Search for the cell housing the specified text and yield its (X, Y) center coordinate. 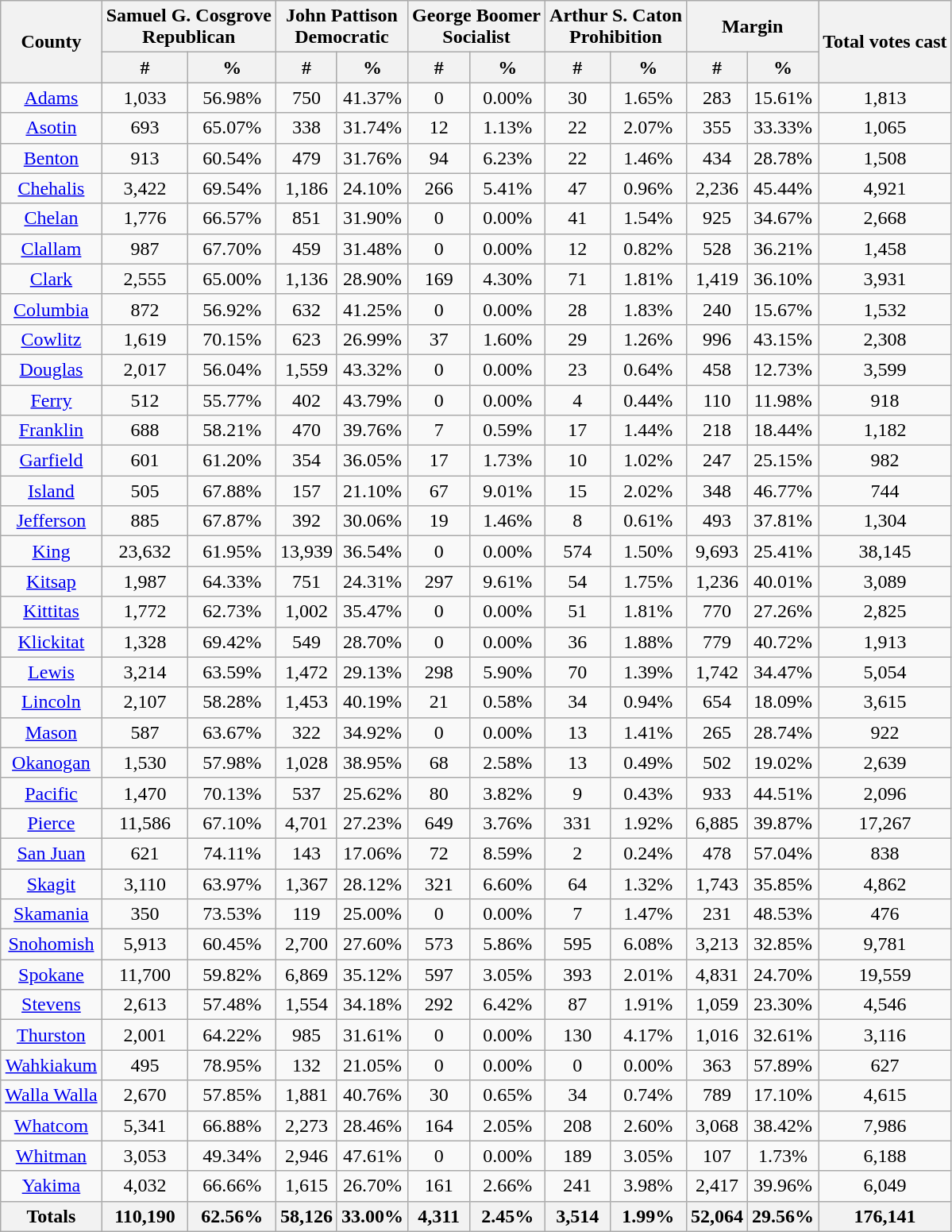
19,559 (885, 975)
392 (306, 521)
0.49% (648, 763)
3,213 (718, 944)
2.02% (648, 491)
2 (578, 853)
Spokane (51, 975)
34.92% (372, 732)
0.94% (648, 702)
68 (439, 763)
54 (578, 581)
69.54% (232, 188)
28.70% (372, 642)
11,700 (145, 975)
933 (718, 793)
355 (718, 128)
Lincoln (51, 702)
169 (439, 279)
Totals (51, 1216)
Whitman (51, 1156)
5.90% (508, 672)
67.88% (232, 491)
3.98% (648, 1186)
265 (718, 732)
9.61% (508, 581)
1,532 (885, 309)
George BoomerSocialist (476, 27)
3,116 (885, 1035)
298 (439, 672)
266 (439, 188)
322 (306, 732)
512 (145, 400)
621 (145, 853)
70 (578, 672)
2,613 (145, 1005)
56.98% (232, 98)
28.74% (783, 732)
6.08% (648, 944)
502 (718, 763)
58,126 (306, 1216)
40.76% (372, 1095)
70.15% (232, 339)
25.00% (372, 914)
Douglas (51, 369)
2.66% (508, 1186)
21 (439, 702)
0.58% (508, 702)
1.41% (648, 732)
27.23% (372, 823)
31.76% (372, 158)
9,693 (718, 551)
459 (306, 249)
744 (885, 491)
1,615 (306, 1186)
Arthur S. CatonProhibition (616, 27)
28.90% (372, 279)
0.61% (648, 521)
996 (718, 339)
493 (718, 521)
26.99% (372, 339)
3,110 (145, 884)
240 (718, 309)
1,913 (885, 642)
49.34% (232, 1156)
66.88% (232, 1126)
1.26% (648, 339)
4,831 (718, 975)
40.72% (783, 642)
Chelan (51, 218)
56.92% (232, 309)
58.21% (232, 431)
885 (145, 521)
922 (885, 732)
1,458 (885, 249)
31.90% (372, 218)
25.15% (783, 461)
297 (439, 581)
2,825 (885, 612)
2,417 (718, 1186)
918 (885, 400)
15.67% (783, 309)
1.91% (648, 1005)
18.44% (783, 431)
48.53% (783, 914)
19.02% (783, 763)
231 (718, 914)
23 (578, 369)
Skamania (51, 914)
Ferry (51, 400)
750 (306, 98)
36.10% (783, 279)
94 (439, 158)
2.45% (508, 1216)
21.05% (372, 1065)
30.06% (372, 521)
176,141 (885, 1216)
29.56% (783, 1216)
37.81% (783, 521)
851 (306, 218)
59.82% (232, 975)
11.98% (783, 400)
Franklin (51, 431)
40.19% (372, 702)
458 (718, 369)
8.59% (508, 853)
33.33% (783, 128)
573 (439, 944)
67.87% (232, 521)
Clark (51, 279)
74.11% (232, 853)
Yakima (51, 1186)
4,615 (885, 1095)
7,986 (885, 1126)
1.99% (648, 1216)
157 (306, 491)
51 (578, 612)
597 (439, 975)
36.05% (372, 461)
623 (306, 339)
0.59% (508, 431)
Kitsap (51, 581)
Pacific (51, 793)
654 (718, 702)
1,304 (885, 521)
Lewis (51, 672)
1,881 (306, 1095)
67.10% (232, 823)
350 (145, 914)
2.58% (508, 763)
25.62% (372, 793)
1.13% (508, 128)
Adams (51, 98)
1,236 (718, 581)
58.28% (232, 702)
9,781 (885, 944)
1,186 (306, 188)
470 (306, 431)
44.51% (783, 793)
2,017 (145, 369)
164 (439, 1126)
6.42% (508, 1005)
Asotin (51, 128)
11,586 (145, 823)
35.85% (783, 884)
29 (578, 339)
1,136 (306, 279)
132 (306, 1065)
110,190 (145, 1216)
1.50% (648, 551)
36.21% (783, 249)
69.42% (232, 642)
64.22% (232, 1035)
595 (578, 944)
1,470 (145, 793)
15.61% (783, 98)
39.87% (783, 823)
241 (578, 1186)
1.65% (648, 98)
39.76% (372, 431)
33.00% (372, 1216)
1,772 (145, 612)
87 (578, 1005)
2,001 (145, 1035)
4,311 (439, 1216)
0.96% (648, 188)
1,743 (718, 884)
5.86% (508, 944)
57.85% (232, 1095)
1.54% (648, 218)
3,053 (145, 1156)
17.10% (783, 1095)
40.01% (783, 581)
6,188 (885, 1156)
1,065 (885, 128)
1,987 (145, 581)
56.04% (232, 369)
73.53% (232, 914)
12.73% (783, 369)
45.44% (783, 188)
19 (439, 521)
1.75% (648, 581)
110 (718, 400)
41.25% (372, 309)
55.77% (232, 400)
2,236 (718, 188)
Columbia (51, 309)
1,559 (306, 369)
5.41% (508, 188)
62.73% (232, 612)
119 (306, 914)
331 (578, 823)
1.39% (648, 672)
2,273 (306, 1126)
Garfield (51, 461)
64 (578, 884)
34.67% (783, 218)
3,422 (145, 188)
1,059 (718, 1005)
2,639 (885, 763)
1.32% (648, 884)
5,341 (145, 1126)
Chehalis (51, 188)
779 (718, 642)
17,267 (885, 823)
70.13% (232, 793)
47.61% (372, 1156)
632 (306, 309)
2,555 (145, 279)
28 (578, 309)
6,869 (306, 975)
13,939 (306, 551)
6,885 (718, 823)
1,028 (306, 763)
3,214 (145, 672)
1,182 (885, 431)
208 (578, 1126)
0.82% (648, 249)
2,700 (306, 944)
4,862 (885, 884)
1,508 (885, 158)
3.82% (508, 793)
479 (306, 158)
1.60% (508, 339)
789 (718, 1095)
1,472 (306, 672)
283 (718, 98)
24.10% (372, 188)
3,615 (885, 702)
3.76% (508, 823)
Margin (753, 27)
Okanogan (51, 763)
338 (306, 128)
1,328 (145, 642)
649 (439, 823)
1,530 (145, 763)
18.09% (783, 702)
King (51, 551)
872 (145, 309)
32.85% (783, 944)
693 (145, 128)
63.97% (232, 884)
Total votes cast (885, 41)
9 (578, 793)
363 (718, 1065)
348 (718, 491)
4.17% (648, 1035)
24.31% (372, 581)
2.07% (648, 128)
838 (885, 853)
3,089 (885, 581)
4,546 (885, 1005)
65.07% (232, 128)
247 (718, 461)
982 (885, 461)
Island (51, 491)
64.33% (232, 581)
476 (885, 914)
78.95% (232, 1065)
Jefferson (51, 521)
6.23% (508, 158)
9.01% (508, 491)
21.10% (372, 491)
65.00% (232, 279)
8 (578, 521)
Cowlitz (51, 339)
Wahkiakum (51, 1065)
5,913 (145, 944)
43.15% (783, 339)
913 (145, 158)
218 (718, 431)
601 (145, 461)
34.47% (783, 672)
1.83% (648, 309)
354 (306, 461)
41.37% (372, 98)
29.13% (372, 672)
35.12% (372, 975)
4.30% (508, 279)
130 (578, 1035)
987 (145, 249)
528 (718, 249)
1,367 (306, 884)
0.43% (648, 793)
4 (578, 400)
393 (578, 975)
23,632 (145, 551)
17.06% (372, 853)
321 (439, 884)
2,096 (885, 793)
478 (718, 853)
1.92% (648, 823)
71 (578, 279)
31.48% (372, 249)
23.30% (783, 1005)
1,419 (718, 279)
Thurston (51, 1035)
31.61% (372, 1035)
Skagit (51, 884)
1,742 (718, 672)
63.59% (232, 672)
36 (578, 642)
6.60% (508, 884)
31.74% (372, 128)
4,921 (885, 188)
434 (718, 158)
107 (718, 1156)
15 (578, 491)
27.26% (783, 612)
28.46% (372, 1126)
52,064 (718, 1216)
292 (439, 1005)
34.18% (372, 1005)
County (51, 41)
1,453 (306, 702)
Clallam (51, 249)
28.78% (783, 158)
Samuel G. CosgroveRepublican (189, 27)
38.42% (783, 1126)
587 (145, 732)
2,107 (145, 702)
627 (885, 1065)
Mason (51, 732)
2.60% (648, 1126)
925 (718, 218)
46.77% (783, 491)
2,670 (145, 1095)
3,931 (885, 279)
36.54% (372, 551)
60.54% (232, 158)
Kittitas (51, 612)
2.01% (648, 975)
38,145 (885, 551)
38.95% (372, 763)
San Juan (51, 853)
26.70% (372, 1186)
549 (306, 642)
72 (439, 853)
688 (145, 431)
2.05% (508, 1126)
27.60% (372, 944)
24.70% (783, 975)
2,946 (306, 1156)
43.79% (372, 400)
Pierce (51, 823)
751 (306, 581)
537 (306, 793)
1.47% (648, 914)
43.32% (372, 369)
161 (439, 1186)
57.48% (232, 1005)
402 (306, 400)
57.04% (783, 853)
770 (718, 612)
1,554 (306, 1005)
37 (439, 339)
47 (578, 188)
2,308 (885, 339)
67 (439, 491)
3,068 (718, 1126)
985 (306, 1035)
574 (578, 551)
66.57% (232, 218)
1,813 (885, 98)
35.47% (372, 612)
39.96% (783, 1186)
0.74% (648, 1095)
4,701 (306, 823)
61.20% (232, 461)
495 (145, 1065)
2,668 (885, 218)
67.70% (232, 249)
63.67% (232, 732)
0.65% (508, 1095)
57.89% (783, 1065)
3,599 (885, 369)
1,776 (145, 218)
80 (439, 793)
4,032 (145, 1186)
66.66% (232, 1186)
60.45% (232, 944)
1,002 (306, 612)
1.88% (648, 642)
Klickitat (51, 642)
5,054 (885, 672)
1,033 (145, 98)
Whatcom (51, 1126)
Benton (51, 158)
6,049 (885, 1186)
62.56% (232, 1216)
28.12% (372, 884)
41 (578, 218)
143 (306, 853)
0.24% (648, 853)
25.41% (783, 551)
3,514 (578, 1216)
1.02% (648, 461)
1.44% (648, 431)
1,016 (718, 1035)
61.95% (232, 551)
505 (145, 491)
57.98% (232, 763)
189 (578, 1156)
32.61% (783, 1035)
Snohomish (51, 944)
1,619 (145, 339)
Stevens (51, 1005)
10 (578, 461)
0.64% (648, 369)
Walla Walla (51, 1095)
0.44% (648, 400)
John PattisonDemocratic (341, 27)
